Locate the cell with the specified text and output its [x, y] center coordinate. 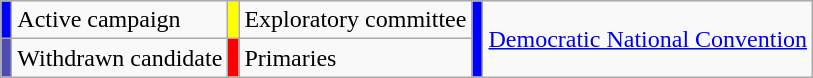
Primaries [356, 58]
Active campaign [120, 20]
Democratic National Convention [648, 39]
Exploratory committee [356, 20]
Withdrawn candidate [120, 58]
